Pinpoint the cell where the given text exists, returning its [x, y] midpoint coordinate. 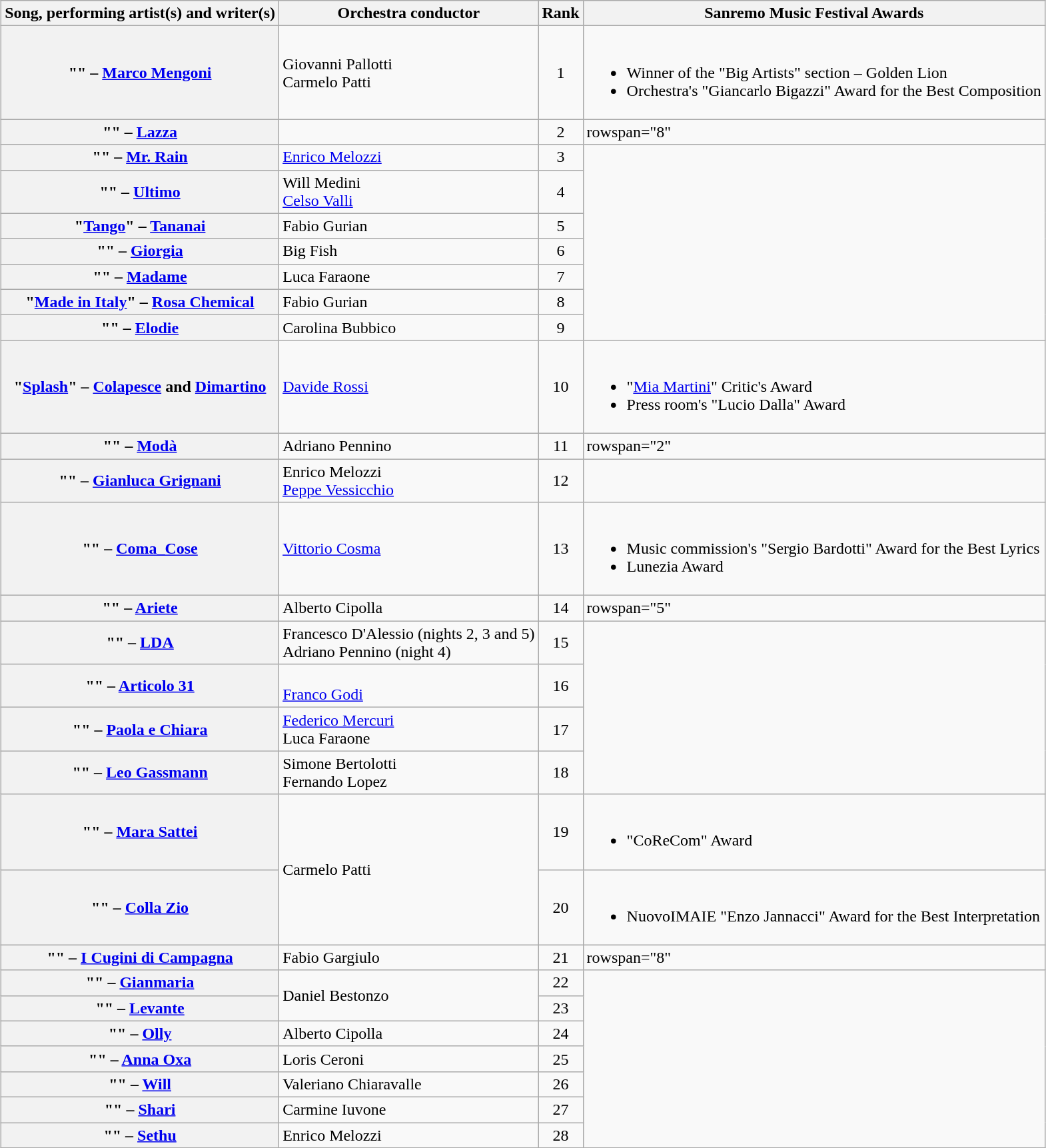
Francesco D'Alessio (nights 2, 3 and 5)Adriano Pennino (night 4) [409, 642]
19 [561, 832]
Carmine Iuvone [409, 1109]
16 [561, 686]
7 [561, 277]
28 [561, 1135]
Song, performing artist(s) and writer(s) [140, 13]
"" – Marco Mengoni [140, 73]
"" – Gianmaria [140, 983]
rowspan="5" [814, 608]
21 [561, 957]
"" – Paola e Chiara [140, 729]
"" – Mara Sattei [140, 832]
"" – Giorgia [140, 251]
"" – Leo Gassmann [140, 773]
17 [561, 729]
Simone Bertolotti Fernando Lopez [409, 773]
Daniel Bestonzo [409, 995]
Orchestra conductor [409, 13]
9 [561, 327]
12 [561, 480]
"Tango" – Tananai [140, 226]
Davide Rossi [409, 386]
Sanremo Music Festival Awards [814, 13]
"Splash" – Colapesce and Dimartino [140, 386]
"" – Colla Zio [140, 907]
"" – Shari [140, 1109]
Vittorio Cosma [409, 549]
22 [561, 983]
5 [561, 226]
26 [561, 1084]
"Made in Italy" – Rosa Chemical [140, 302]
"" – Sethu [140, 1135]
NuovoIMAIE "Enzo Jannacci" Award for the Best Interpretation [814, 907]
20 [561, 907]
Adriano Pennino [409, 446]
25 [561, 1059]
Franco Godi [409, 686]
"" – Modà [140, 446]
27 [561, 1109]
Luca Faraone [409, 277]
Rank [561, 13]
14 [561, 608]
13 [561, 549]
"" – Mr. Rain [140, 157]
Winner of the "Big Artists" section – Golden LionOrchestra's "Giancarlo Bigazzi" Award for the Best Composition [814, 73]
Valeriano Chiaravalle [409, 1084]
Loris Ceroni [409, 1059]
"" – Anna Oxa [140, 1059]
"" – LDA [140, 642]
18 [561, 773]
Giovanni Pallotti Carmelo Patti [409, 73]
15 [561, 642]
"" – Madame [140, 277]
24 [561, 1033]
2 [561, 132]
10 [561, 386]
Federico Mercuri Luca Faraone [409, 729]
"" – Levante [140, 1008]
"CoReCom" Award [814, 832]
4 [561, 192]
Enrico Melozzi Peppe Vessicchio [409, 480]
1 [561, 73]
Will Medini Celso Valli [409, 192]
Fabio Gargiulo [409, 957]
"" – I Cugini di Campagna [140, 957]
"" – Coma_Cose [140, 549]
23 [561, 1008]
"" – Lazza [140, 132]
"" – Will [140, 1084]
"" – Elodie [140, 327]
"Mia Martini" Critic's AwardPress room's "Lucio Dalla" Award [814, 386]
Big Fish [409, 251]
"" – Olly [140, 1033]
"" – Ultimo [140, 192]
Music commission's "Sergio Bardotti" Award for the Best LyricsLunezia Award [814, 549]
"" – Ariete [140, 608]
"" – Gianluca Grignani [140, 480]
6 [561, 251]
11 [561, 446]
Carolina Bubbico [409, 327]
8 [561, 302]
Carmelo Patti [409, 869]
3 [561, 157]
rowspan="2" [814, 446]
"" – Articolo 31 [140, 686]
